Return the (x, y) coordinate for the center point of the cell that contains the specified text.  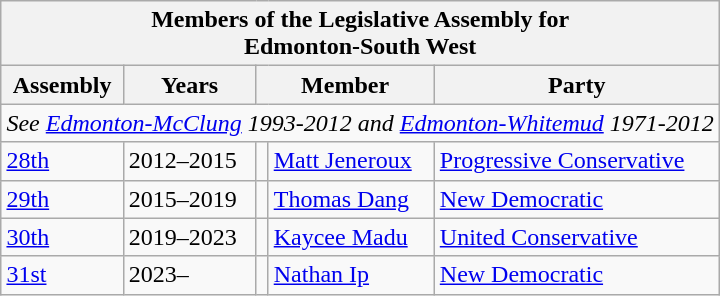
29th (62, 199)
Years (190, 85)
United Conservative (576, 237)
See Edmonton-McClung 1993-2012 and Edmonton-Whitemud 1971-2012 (360, 123)
2015–2019 (190, 199)
31st (62, 275)
2023– (190, 275)
Matt Jeneroux (351, 161)
30th (62, 237)
Kaycee Madu (351, 237)
Assembly (62, 85)
Member (345, 85)
2019–2023 (190, 237)
Nathan Ip (351, 275)
Party (576, 85)
Thomas Dang (351, 199)
Progressive Conservative (576, 161)
28th (62, 161)
Members of the Legislative Assembly forEdmonton-South West (360, 34)
2012–2015 (190, 161)
